Return the [X, Y] coordinate for the center point of the cell that contains the specified text.  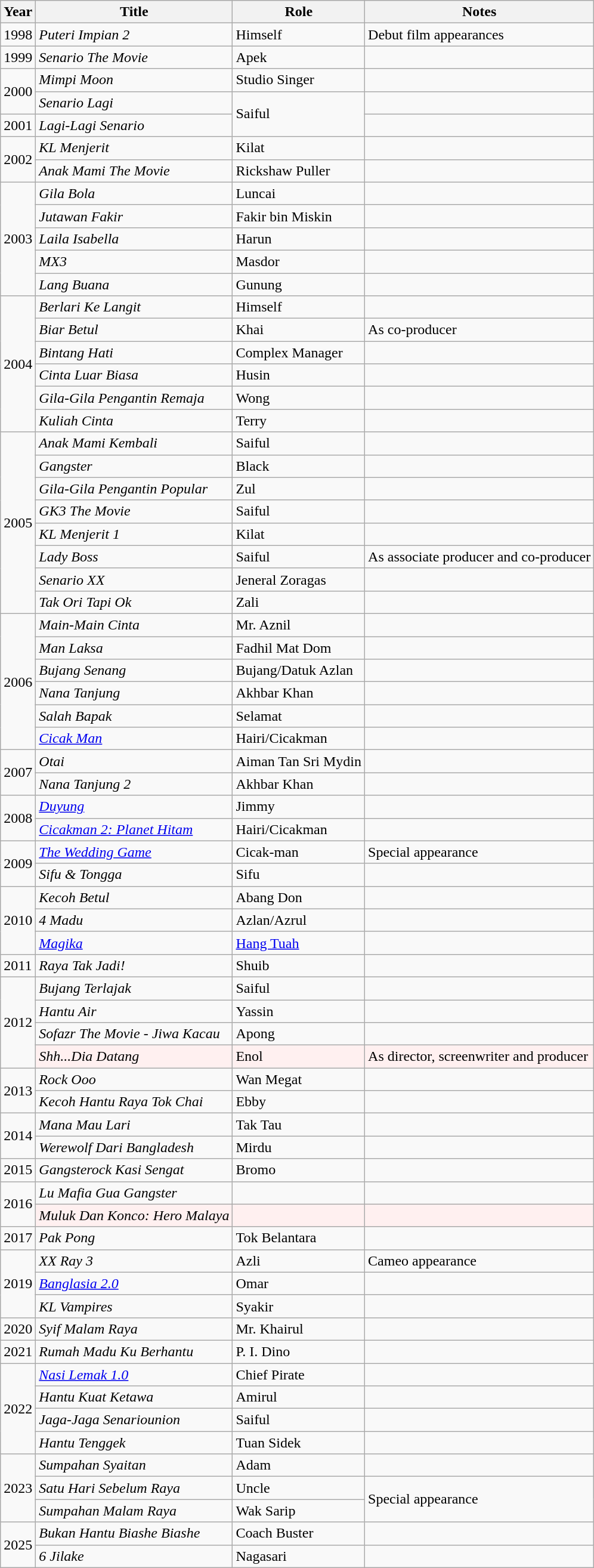
Berlari Ke Langit [134, 307]
Shh...Dia Datang [134, 1057]
Cicak-man [299, 852]
Senario XX [134, 579]
Wan Megat [299, 1079]
Azlan/Azrul [299, 920]
Muluk Dan Konco: Hero Malaya [134, 1215]
Studio Singer [299, 80]
Notes [479, 12]
Role [299, 12]
Enol [299, 1057]
Satu Hari Sebelum Raya [134, 1488]
2004 [18, 364]
Gangsterock Kasi Sengat [134, 1170]
2011 [18, 965]
Syif Malam Raya [134, 1329]
Puteri Impian 2 [134, 35]
Main-Main Cinta [134, 625]
Bromo [299, 1170]
Adam [299, 1465]
Sifu & Tongga [134, 875]
Nasi Lemak 1.0 [134, 1374]
Mirdu [299, 1147]
Hantu Kuat Ketawa [134, 1397]
Lagi-Lagi Senario [134, 125]
Terry [299, 421]
Sifu [299, 875]
KL Menjerit 1 [134, 534]
2005 [18, 523]
Zul [299, 489]
Raya Tak Jadi! [134, 965]
2013 [18, 1091]
Black [299, 466]
Nana Tanjung [134, 693]
Fadhil Mat Dom [299, 647]
1999 [18, 57]
Gunung [299, 285]
Werewolf Dari Bangladesh [134, 1147]
Lang Buana [134, 285]
2017 [18, 1238]
Zali [299, 602]
Kecoh Hantu Raya Tok Chai [134, 1102]
Tak Tau [299, 1125]
Shuib [299, 965]
Jutawan Fakir [134, 216]
As director, screenwriter and producer [479, 1057]
Mr. Khairul [299, 1329]
The Wedding Game [134, 852]
Rock Ooo [134, 1079]
Title [134, 12]
Nana Tanjung 2 [134, 784]
Hantu Tenggek [134, 1443]
2000 [18, 91]
Tak Ori Tapi Ok [134, 602]
Biar Betul [134, 330]
Banglasia 2.0 [134, 1283]
6 Jilake [134, 1556]
Chief Pirate [299, 1374]
2008 [18, 818]
Otai [134, 761]
Kecoh Betul [134, 897]
Cinta Luar Biasa [134, 375]
2016 [18, 1204]
Masdor [299, 261]
Omar [299, 1283]
Uncle [299, 1488]
Salah Bapak [134, 716]
Anak Mami The Movie [134, 171]
Cicak Man [134, 739]
Year [18, 12]
Duyung [134, 807]
Bujang Terlajak [134, 988]
2022 [18, 1408]
Bujang/Datuk Azlan [299, 671]
Pak Pong [134, 1238]
Rumah Madu Ku Berhantu [134, 1351]
Gangster [134, 466]
2009 [18, 863]
P. I. Dino [299, 1351]
2023 [18, 1488]
2014 [18, 1136]
Cameo appearance [479, 1261]
Cicakman 2: Planet Hitam [134, 829]
KL Vampires [134, 1306]
Coach Buster [299, 1533]
Mr. Aznil [299, 625]
As associate producer and co-producer [479, 557]
Jimmy [299, 807]
2021 [18, 1351]
1998 [18, 35]
Syakir [299, 1306]
Wong [299, 398]
Sumpahan Syaitan [134, 1465]
Gila Bola [134, 193]
Abang Don [299, 897]
Apek [299, 57]
Ebby [299, 1102]
Aiman Tan Sri Mydin [299, 761]
Kuliah Cinta [134, 421]
Bintang Hati [134, 353]
2002 [18, 159]
2019 [18, 1283]
Selamat [299, 716]
Rickshaw Puller [299, 171]
Husin [299, 375]
2003 [18, 239]
Nagasari [299, 1556]
XX Ray 3 [134, 1261]
2015 [18, 1170]
Senario Lagi [134, 103]
Sumpahan Malam Raya [134, 1511]
Gila-Gila Pengantin Popular [134, 489]
Laila Isabella [134, 239]
Debut film appearances [479, 35]
Gila-Gila Pengantin Remaja [134, 398]
2001 [18, 125]
Harun [299, 239]
Complex Manager [299, 353]
MX3 [134, 261]
Jaga-Jaga Senariounion [134, 1420]
Senario The Movie [134, 57]
Hantu Air [134, 1011]
KL Menjerit [134, 148]
2006 [18, 681]
Sofazr The Movie - Jiwa Kacau [134, 1034]
2012 [18, 1022]
Azli [299, 1261]
Tuan Sidek [299, 1443]
Luncai [299, 193]
Hang Tuah [299, 943]
Bukan Hantu Biashe Biashe [134, 1533]
Mana Mau Lari [134, 1125]
Apong [299, 1034]
Khai [299, 330]
Wak Sarip [299, 1511]
Man Laksa [134, 647]
Yassin [299, 1011]
2020 [18, 1329]
Lady Boss [134, 557]
Jeneral Zoragas [299, 579]
Magika [134, 943]
Amirul [299, 1397]
2010 [18, 920]
Lu Mafia Gua Gangster [134, 1193]
Anak Mami Kembali [134, 443]
GK3 The Movie [134, 511]
Mimpi Moon [134, 80]
Tok Belantara [299, 1238]
2025 [18, 1545]
2007 [18, 773]
Bujang Senang [134, 671]
4 Madu [134, 920]
Fakir bin Miskin [299, 216]
As co-producer [479, 330]
